Search for the cell housing the specified text and yield its [X, Y] center coordinate. 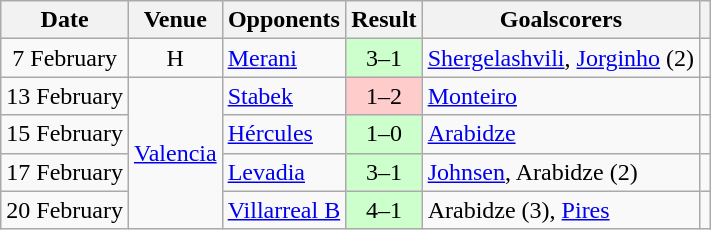
Shergelashvili, Jorginho (2) [561, 58]
Levadia [284, 172]
Monteiro [561, 96]
15 February [65, 134]
Date [65, 20]
7 February [65, 58]
17 February [65, 172]
Arabidze [561, 134]
Opponents [284, 20]
Valencia [175, 153]
Result [384, 20]
1–2 [384, 96]
4–1 [384, 210]
Venue [175, 20]
Hércules [284, 134]
Merani [284, 58]
Arabidze (3), Pires [561, 210]
Goalscorers [561, 20]
Johnsen, Arabidze (2) [561, 172]
Villarreal B [284, 210]
20 February [65, 210]
H [175, 58]
1–0 [384, 134]
13 February [65, 96]
Stabek [284, 96]
